Extract the [X, Y] coordinate from the center of the cell holding the provided text.  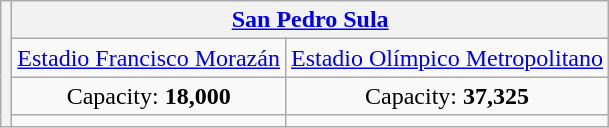
Estadio Francisco Morazán [149, 58]
San Pedro Sula [310, 20]
Estadio Olímpico Metropolitano [446, 58]
Capacity: 37,325 [446, 96]
Capacity: 18,000 [149, 96]
